Find where the given text appears and provide that cell's center as [x, y] coordinate. 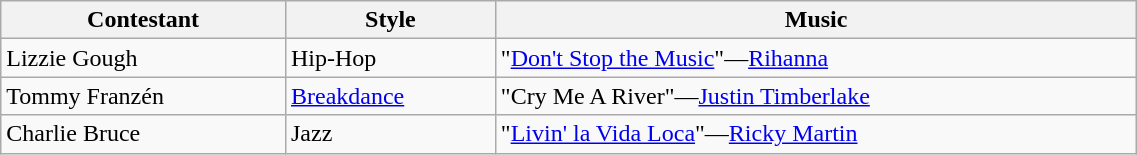
Jazz [390, 134]
Contestant [144, 20]
"Don't Stop the Music"—Rihanna [816, 58]
Hip-Hop [390, 58]
Breakdance [390, 96]
Lizzie Gough [144, 58]
"Livin' la Vida Loca"—Ricky Martin [816, 134]
Tommy Franzén [144, 96]
"Cry Me A River"—Justin Timberlake [816, 96]
Charlie Bruce [144, 134]
Music [816, 20]
Style [390, 20]
